Determine the (X, Y) coordinate at the center of the cell enclosing the given text.  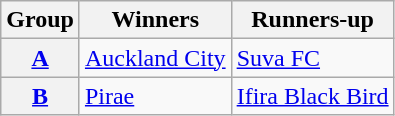
Group (40, 20)
Pirae (155, 96)
Ifira Black Bird (312, 96)
Auckland City (155, 58)
B (40, 96)
Winners (155, 20)
Suva FC (312, 58)
A (40, 58)
Runners-up (312, 20)
